Capture the cell that displays the provided text and extract its (x, y) central coordinate. 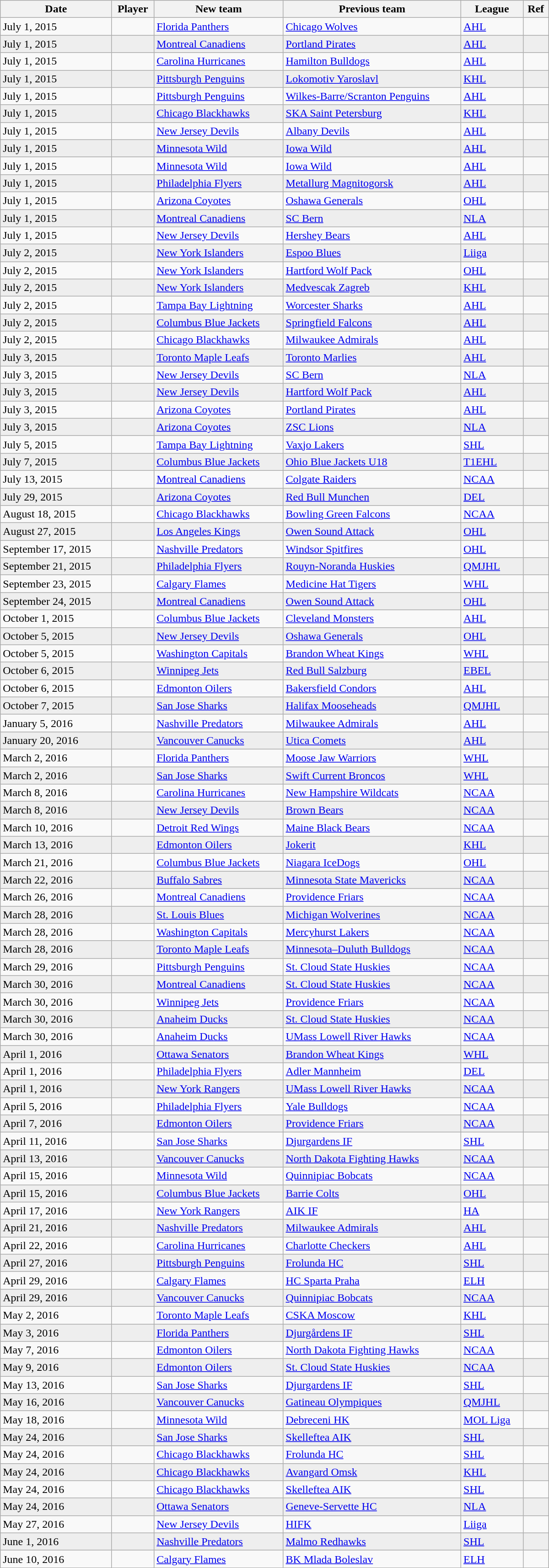
Buffalo Sabres (219, 880)
Debreceni HK (372, 1420)
HIFK (372, 1524)
SKA Saint Petersburg (372, 113)
Utica Comets (372, 740)
HC Sparta Praha (372, 1280)
CSKA Moscow (372, 1315)
Rouyn-Noranda Huskies (372, 566)
Albany Devils (372, 131)
May 7, 2016 (56, 1350)
Date (56, 9)
April 11, 2016 (56, 1141)
March 21, 2016 (56, 862)
January 20, 2016 (56, 740)
April 13, 2016 (56, 1158)
April 5, 2016 (56, 1106)
Malmo Redhawks (372, 1541)
Metallurg Magnitogorsk (372, 183)
Springfield Falcons (372, 323)
Niagara IceDogs (372, 862)
May 18, 2016 (56, 1420)
Vaxjo Lakers (372, 444)
New Hampshire Wildcats (372, 793)
July 7, 2015 (56, 462)
June 10, 2016 (56, 1559)
May 3, 2016 (56, 1333)
Espoo Blues (372, 253)
Medvescak Zagreb (372, 288)
Wilkes-Barre/Scranton Penguins (372, 96)
March 13, 2016 (56, 845)
Detroit Red Wings (219, 828)
April 17, 2016 (56, 1211)
April 21, 2016 (56, 1228)
Medicine Hat Tigers (372, 584)
Bowling Green Falcons (372, 514)
April 27, 2016 (56, 1263)
League (492, 9)
Worcester Sharks (372, 305)
Adler Mannheim (372, 1072)
T1EHL (492, 462)
Chicago Wolves (372, 27)
May 13, 2016 (56, 1385)
January 5, 2016 (56, 723)
April 7, 2016 (56, 1124)
ZSC Lions (372, 427)
August 18, 2015 (56, 514)
MOL Liga (492, 1420)
Charlotte Checkers (372, 1245)
Colgate Raiders (372, 479)
August 27, 2015 (56, 532)
Windsor Spitfires (372, 549)
June 1, 2016 (56, 1541)
Los Angeles Kings (219, 532)
Michigan Wolverines (372, 915)
Hershey Bears (372, 236)
HA (492, 1211)
March 10, 2016 (56, 828)
May 27, 2016 (56, 1524)
September 24, 2015 (56, 601)
Minnesota–Duluth Bulldogs (372, 949)
Player (133, 9)
Ohio Blue Jackets U18 (372, 462)
September 21, 2015 (56, 566)
Halifax Mooseheads (372, 706)
Toronto Marlies (372, 357)
Moose Jaw Warriors (372, 758)
May 9, 2016 (56, 1368)
July 29, 2015 (56, 496)
Red Bull Munchen (372, 496)
Geneve-Servette HC (372, 1507)
July 13, 2015 (56, 479)
Jokerit (372, 845)
Maine Black Bears (372, 828)
Gatineau Olympiques (372, 1402)
October 7, 2015 (56, 706)
Hamilton Bulldogs (372, 61)
September 23, 2015 (56, 584)
Barrie Colts (372, 1193)
Previous team (372, 9)
September 17, 2015 (56, 549)
Red Bull Salzburg (372, 671)
New team (219, 9)
EBEL (492, 671)
Lokomotiv Yaroslavl (372, 79)
May 16, 2016 (56, 1402)
Bakersfield Condors (372, 688)
Cleveland Monsters (372, 619)
AIK IF (372, 1211)
March 29, 2016 (56, 967)
Mercyhurst Lakers (372, 932)
Djurgårdens IF (372, 1333)
May 2, 2016 (56, 1315)
March 22, 2016 (56, 880)
October 1, 2015 (56, 619)
Avangard Omsk (372, 1472)
Swift Current Broncos (372, 776)
Minnesota State Mavericks (372, 880)
Ref (536, 9)
July 5, 2015 (56, 444)
BK Mlada Boleslav (372, 1559)
March 26, 2016 (56, 897)
Brown Bears (372, 810)
April 22, 2016 (56, 1245)
St. Louis Blues (219, 915)
Yale Bulldogs (372, 1106)
